Search for the cell housing the specified text and yield its [X, Y] center coordinate. 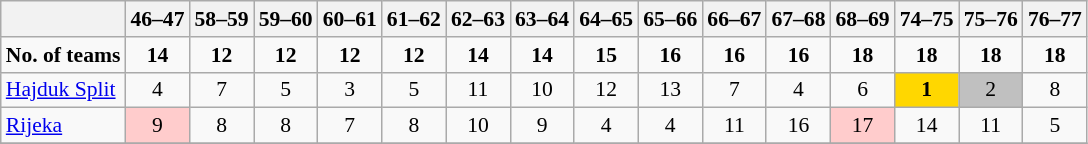
Rijeka [64, 126]
46–47 [157, 19]
2 [991, 90]
74–75 [927, 19]
Hajduk Split [64, 90]
63–64 [542, 19]
15 [606, 55]
1 [927, 90]
60–61 [350, 19]
75–76 [991, 19]
68–69 [863, 19]
65–66 [670, 19]
61–62 [414, 19]
59–60 [286, 19]
62–63 [478, 19]
3 [350, 90]
17 [863, 126]
67–68 [798, 19]
No. of teams [64, 55]
6 [863, 90]
64–65 [606, 19]
66–67 [734, 19]
58–59 [221, 19]
13 [670, 90]
76–77 [1055, 19]
